Detect which cell encompasses the target text, then output its [x, y] center coordinate. 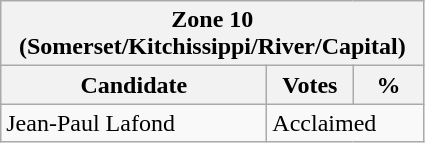
Votes [310, 85]
Jean-Paul Lafond [134, 123]
Candidate [134, 85]
Zone 10 (Somerset/Kitchissippi/River/Capital) [212, 34]
Acclaimed [346, 123]
% [388, 85]
